Return [x, y] of the center of cell containing provided text 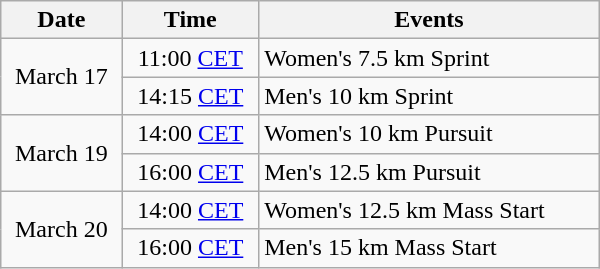
Time [190, 20]
Men's 12.5 km Pursuit [430, 172]
Women's 12.5 km Mass Start [430, 210]
March 17 [62, 77]
Date [62, 20]
11:00 CET [190, 58]
Events [430, 20]
March 19 [62, 153]
14:15 CET [190, 96]
Women's 7.5 km Sprint [430, 58]
Men's 10 km Sprint [430, 96]
Women's 10 km Pursuit [430, 134]
March 20 [62, 229]
Men's 15 km Mass Start [430, 248]
